Capture the cell that displays the provided text and extract its [x, y] central coordinate. 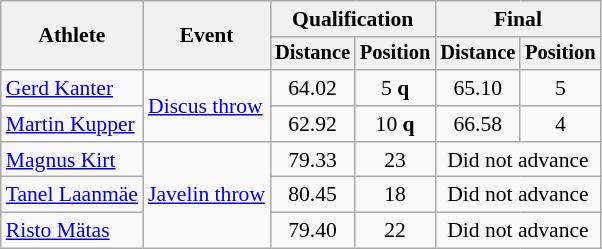
64.02 [312, 88]
Risto Mätas [72, 231]
79.40 [312, 231]
18 [395, 195]
65.10 [478, 88]
Event [206, 36]
22 [395, 231]
5 q [395, 88]
Gerd Kanter [72, 88]
80.45 [312, 195]
Qualification [352, 19]
10 q [395, 124]
Javelin throw [206, 196]
Athlete [72, 36]
4 [560, 124]
Magnus Kirt [72, 160]
66.58 [478, 124]
Discus throw [206, 106]
Final [518, 19]
23 [395, 160]
Tanel Laanmäe [72, 195]
Martin Kupper [72, 124]
62.92 [312, 124]
79.33 [312, 160]
5 [560, 88]
